For the text-containing cell, return its midpoint in (x, y) coordinate format. 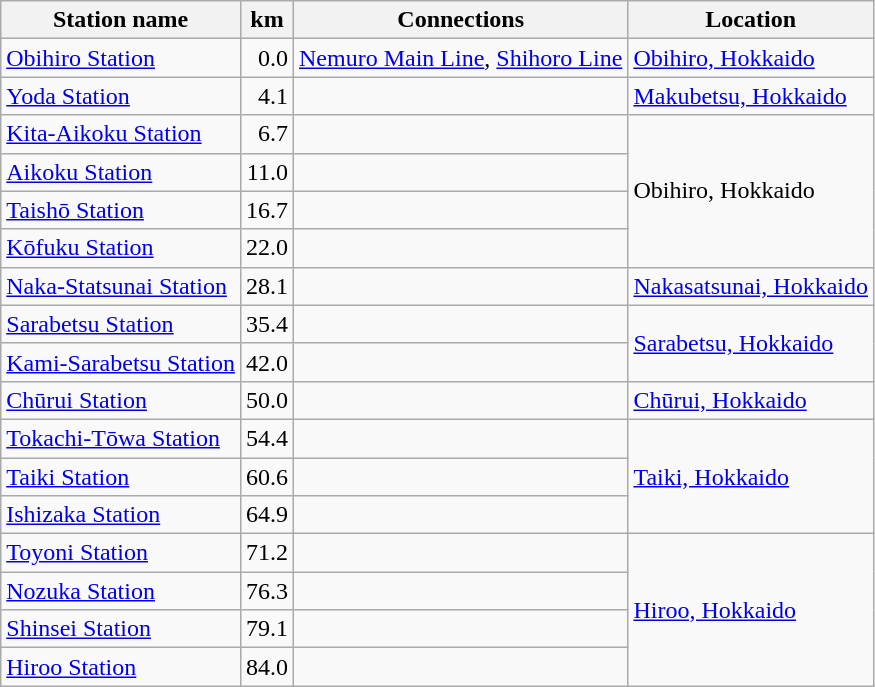
28.1 (266, 286)
Chūrui Station (121, 400)
Hiroo Station (121, 667)
11.0 (266, 172)
64.9 (266, 515)
Location (751, 20)
22.0 (266, 248)
60.6 (266, 477)
76.3 (266, 591)
Nozuka Station (121, 591)
42.0 (266, 362)
Yoda Station (121, 96)
Kita-Aikoku Station (121, 134)
Obihiro Station (121, 58)
0.0 (266, 58)
Taiki, Hokkaido (751, 476)
Nemuro Main Line, Shihoro Line (461, 58)
54.4 (266, 438)
50.0 (266, 400)
6.7 (266, 134)
4.1 (266, 96)
Chūrui, Hokkaido (751, 400)
Sarabetsu Station (121, 324)
Toyoni Station (121, 553)
Tokachi-Tōwa Station (121, 438)
km (266, 20)
Hiroo, Hokkaido (751, 610)
35.4 (266, 324)
79.1 (266, 629)
Sarabetsu, Hokkaido (751, 343)
Naka-Statsunai Station (121, 286)
Shinsei Station (121, 629)
Makubetsu, Hokkaido (751, 96)
Taiki Station (121, 477)
Taishō Station (121, 210)
71.2 (266, 553)
84.0 (266, 667)
Aikoku Station (121, 172)
Kōfuku Station (121, 248)
Nakasatsunai, Hokkaido (751, 286)
Station name (121, 20)
Ishizaka Station (121, 515)
16.7 (266, 210)
Kami-Sarabetsu Station (121, 362)
Connections (461, 20)
